Find where the given text appears and provide that cell's center as (X, Y) coordinate. 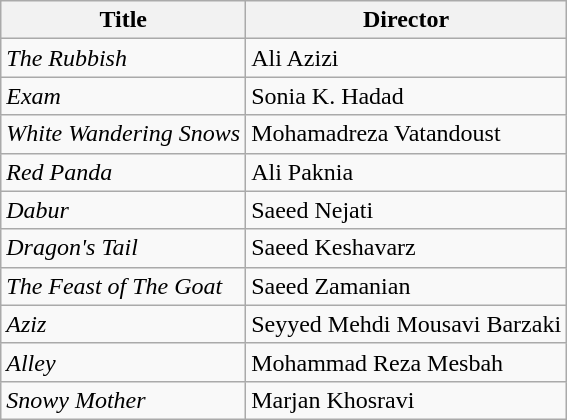
The Rubbish (124, 58)
Alley (124, 362)
Saeed Keshavarz (406, 248)
Ali Azizi (406, 58)
Director (406, 20)
Snowy Mother (124, 400)
Mohammad Reza Mesbah (406, 362)
Seyyed Mehdi Mousavi Barzaki (406, 324)
Ali Paknia (406, 172)
Sonia K. Hadad (406, 96)
Marjan Khosravi (406, 400)
Red Panda (124, 172)
White Wandering Snows (124, 134)
Title (124, 20)
Dragon's Tail (124, 248)
Exam (124, 96)
Dabur (124, 210)
Aziz (124, 324)
Mohamadreza Vatandoust (406, 134)
Saeed Nejati (406, 210)
The Feast of The Goat (124, 286)
Saeed Zamanian (406, 286)
